Pinpoint the cell where the given text exists, returning its [x, y] midpoint coordinate. 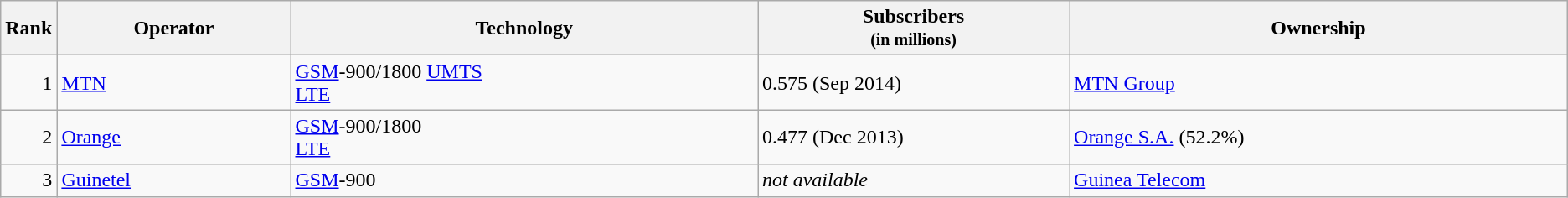
2 [28, 138]
Technology [524, 29]
3 [28, 180]
GSM-900/1800LTE [524, 138]
1 [28, 82]
Guinetel [174, 180]
Orange [174, 138]
0.477 (Dec 2013) [913, 138]
Subscribers(in millions) [913, 29]
GSM-900 [524, 180]
Rank [28, 29]
Guinea Telecom [1318, 180]
not available [913, 180]
Operator [174, 29]
Ownership [1318, 29]
MTN Group [1318, 82]
0.575 (Sep 2014) [913, 82]
GSM-900/1800 UMTSLTE [524, 82]
Orange S.A. (52.2%) [1318, 138]
MTN [174, 82]
